Scan for the cell matching the given text and deliver its (x, y) coordinate at center. 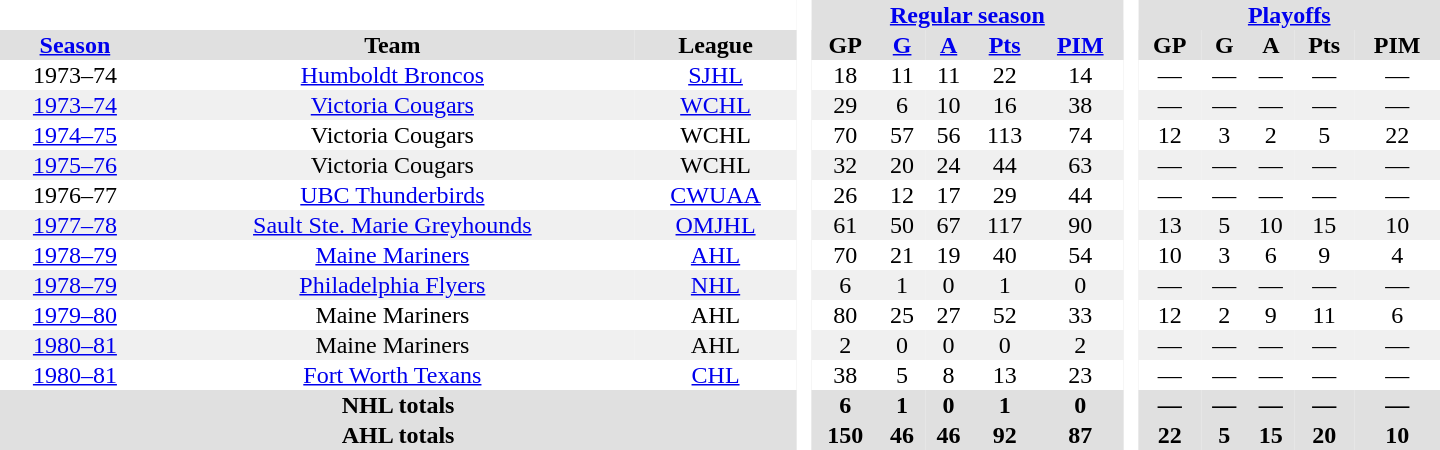
CWUAA (716, 195)
Humboldt Broncos (392, 75)
92 (1005, 435)
50 (902, 225)
63 (1080, 165)
40 (1005, 255)
8 (948, 375)
1979–80 (75, 315)
1977–78 (75, 225)
32 (846, 165)
61 (846, 225)
26 (846, 195)
4 (1397, 255)
57 (902, 135)
UBC Thunderbirds (392, 195)
Sault Ste. Marie Greyhounds (392, 225)
17 (948, 195)
19 (948, 255)
117 (1005, 225)
1975–76 (75, 165)
74 (1080, 135)
1976–77 (75, 195)
Regular season (968, 15)
Philadelphia Flyers (392, 285)
14 (1080, 75)
80 (846, 315)
OMJHL (716, 225)
Team (392, 45)
AHL totals (398, 435)
CHL (716, 375)
16 (1005, 105)
NHL (716, 285)
67 (948, 225)
NHL totals (398, 405)
25 (902, 315)
113 (1005, 135)
1974–75 (75, 135)
League (716, 45)
23 (1080, 375)
27 (948, 315)
90 (1080, 225)
Fort Worth Texans (392, 375)
Playoffs (1289, 15)
52 (1005, 315)
150 (846, 435)
56 (948, 135)
54 (1080, 255)
18 (846, 75)
Season (75, 45)
33 (1080, 315)
21 (902, 255)
24 (948, 165)
87 (1080, 435)
SJHL (716, 75)
